Output the (X, Y) coordinate of the center of the cell containing the given text.  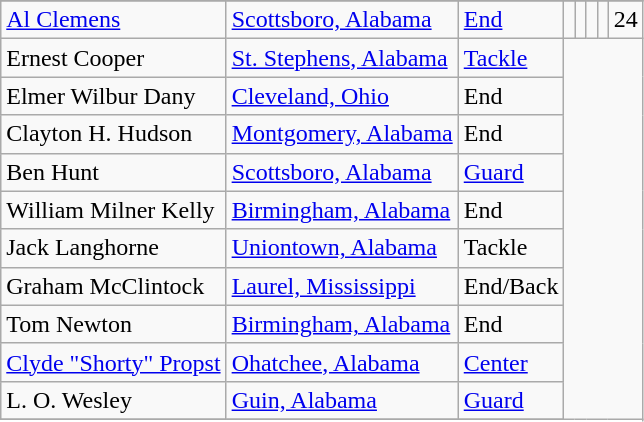
L. O. Wesley (114, 400)
Laurel, Mississippi (342, 286)
Graham McClintock (114, 286)
Ben Hunt (114, 172)
Uniontown, Alabama (342, 248)
Cleveland, Ohio (342, 96)
Elmer Wilbur Dany (114, 96)
Center (511, 362)
Montgomery, Alabama (342, 134)
Ohatchee, Alabama (342, 362)
24 (626, 20)
St. Stephens, Alabama (342, 58)
Ernest Cooper (114, 58)
Tom Newton (114, 324)
Jack Langhorne (114, 248)
Guin, Alabama (342, 400)
End/Back (511, 286)
Clayton H. Hudson (114, 134)
William Milner Kelly (114, 210)
Clyde "Shorty" Propst (114, 362)
Al Clemens (114, 20)
